Return the (X, Y) coordinate for the center point of the cell that contains the specified text.  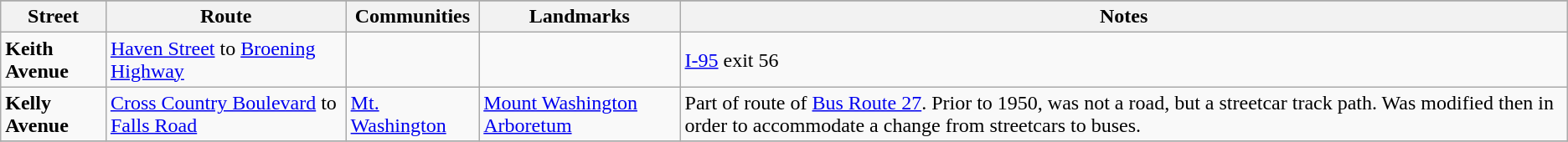
I-95 exit 56 (1124, 60)
Route (226, 17)
Kelly Avenue (54, 114)
Haven Street to Broening Highway (226, 60)
Communities (412, 17)
Keith Avenue (54, 60)
Notes (1124, 17)
Street (54, 17)
Mt. Washington (412, 114)
Landmarks (580, 17)
Cross Country Boulevard to Falls Road (226, 114)
Mount Washington Arboretum (580, 114)
